Locate the cell with the specified text and output its (X, Y) center coordinate. 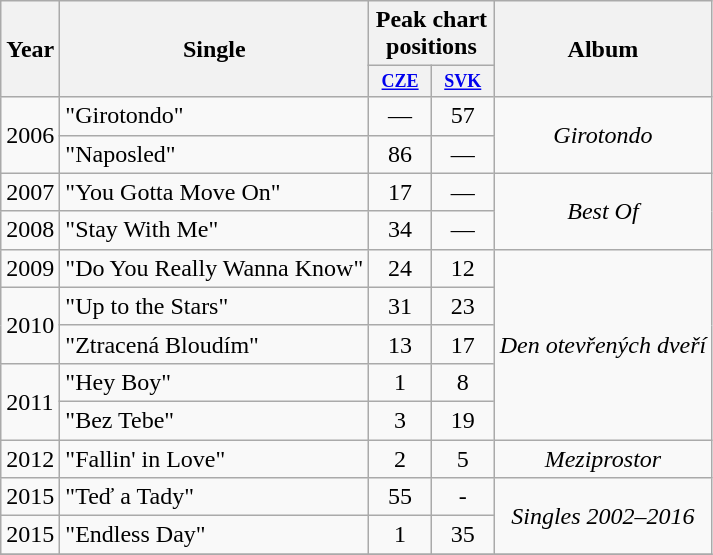
2010 (30, 325)
SVK (462, 82)
"Endless Day" (214, 535)
Girotondo (603, 135)
19 (462, 420)
Single (214, 49)
"Fallin' in Love" (214, 459)
- (462, 497)
24 (400, 268)
Meziprostor (603, 459)
12 (462, 268)
2011 (30, 401)
13 (400, 344)
"Teď a Tady" (214, 497)
"Do You Really Wanna Know" (214, 268)
2 (400, 459)
"Girotondo" (214, 116)
Singles 2002–2016 (603, 516)
2009 (30, 268)
"Hey Boy" (214, 382)
"You Gotta Move On" (214, 192)
Peak chart positions (432, 34)
57 (462, 116)
86 (400, 154)
55 (400, 497)
2012 (30, 459)
"Ztracená Bloudím" (214, 344)
Year (30, 49)
"Naposled" (214, 154)
Album (603, 49)
2008 (30, 230)
2007 (30, 192)
Best Of (603, 211)
"Up to the Stars" (214, 306)
8 (462, 382)
3 (400, 420)
CZE (400, 82)
2006 (30, 135)
31 (400, 306)
"Bez Tebe" (214, 420)
Den otevřených dveří (603, 344)
35 (462, 535)
23 (462, 306)
5 (462, 459)
34 (400, 230)
"Stay With Me" (214, 230)
